Determine the (X, Y) coordinate at the center of the cell enclosing the given text.  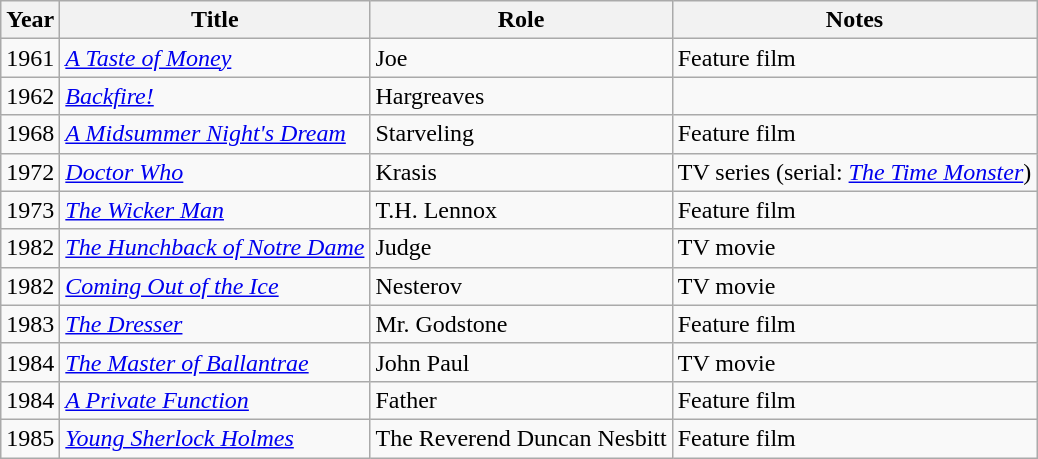
Coming Out of the Ice (215, 286)
Joe (521, 58)
Hargreaves (521, 96)
Young Sherlock Holmes (215, 438)
1968 (30, 134)
T.H. Lennox (521, 210)
A Midsummer Night's Dream (215, 134)
Nesterov (521, 286)
Title (215, 20)
Year (30, 20)
Notes (854, 20)
A Taste of Money (215, 58)
1961 (30, 58)
The Wicker Man (215, 210)
The Hunchback of Notre Dame (215, 248)
Role (521, 20)
The Reverend Duncan Nesbitt (521, 438)
Starveling (521, 134)
Doctor Who (215, 172)
1983 (30, 324)
1962 (30, 96)
John Paul (521, 362)
1985 (30, 438)
Father (521, 400)
A Private Function (215, 400)
Mr. Godstone (521, 324)
The Dresser (215, 324)
1972 (30, 172)
1973 (30, 210)
The Master of Ballantrae (215, 362)
Krasis (521, 172)
Judge (521, 248)
TV series (serial: The Time Monster) (854, 172)
Backfire! (215, 96)
